Identify which cell holds the provided text, then report its [X, Y] central coordinate. 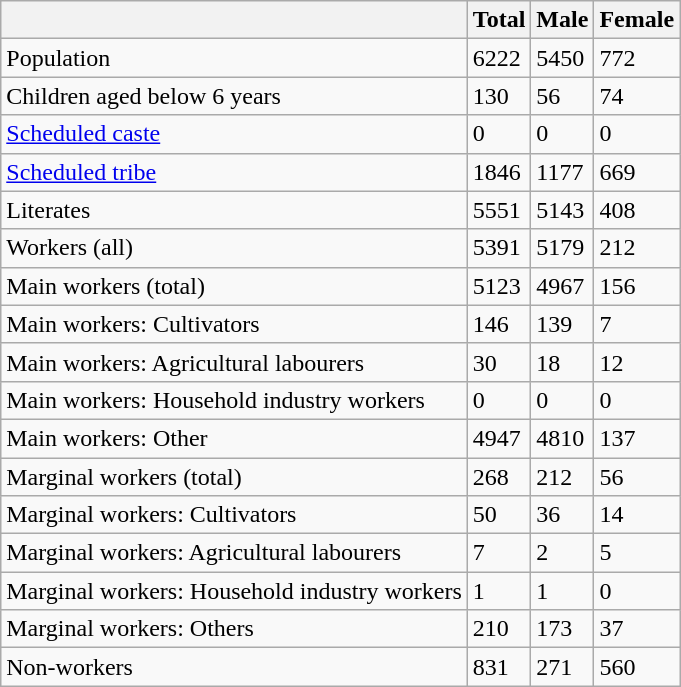
210 [499, 629]
Scheduled tribe [234, 172]
18 [562, 362]
Main workers (total) [234, 286]
2 [562, 553]
Population [234, 58]
5123 [499, 286]
Scheduled caste [234, 134]
Marginal workers: Cultivators [234, 515]
Total [499, 20]
139 [562, 324]
Main workers: Household industry workers [234, 400]
268 [499, 477]
5450 [562, 58]
130 [499, 96]
1846 [499, 172]
Female [637, 20]
Male [562, 20]
560 [637, 667]
Marginal workers: Agricultural labourers [234, 553]
Marginal workers (total) [234, 477]
36 [562, 515]
4967 [562, 286]
74 [637, 96]
271 [562, 667]
5391 [499, 248]
1177 [562, 172]
37 [637, 629]
4947 [499, 438]
831 [499, 667]
Children aged below 6 years [234, 96]
5551 [499, 210]
12 [637, 362]
Marginal workers: Household industry workers [234, 591]
137 [637, 438]
Non-workers [234, 667]
Literates [234, 210]
173 [562, 629]
50 [499, 515]
Workers (all) [234, 248]
30 [499, 362]
6222 [499, 58]
Main workers: Other [234, 438]
14 [637, 515]
408 [637, 210]
5143 [562, 210]
156 [637, 286]
Main workers: Agricultural labourers [234, 362]
Marginal workers: Others [234, 629]
5179 [562, 248]
146 [499, 324]
4810 [562, 438]
772 [637, 58]
Main workers: Cultivators [234, 324]
5 [637, 553]
669 [637, 172]
